Search for the cell housing the specified text and yield its [X, Y] center coordinate. 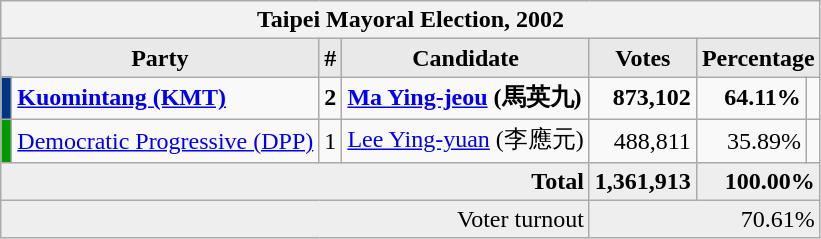
Candidate [466, 58]
70.61% [704, 219]
Party [160, 58]
Taipei Mayoral Election, 2002 [411, 20]
1 [330, 140]
# [330, 58]
1,361,913 [642, 181]
Ma Ying-jeou (馬英九) [466, 98]
Total [296, 181]
Kuomintang (KMT) [166, 98]
Lee Ying-yuan (李應元) [466, 140]
64.11% [751, 98]
2 [330, 98]
100.00% [758, 181]
35.89% [751, 140]
873,102 [642, 98]
Percentage [758, 58]
Voter turnout [296, 219]
Votes [642, 58]
488,811 [642, 140]
Democratic Progressive (DPP) [166, 140]
